Locate the cell with the specified text and output its (X, Y) center coordinate. 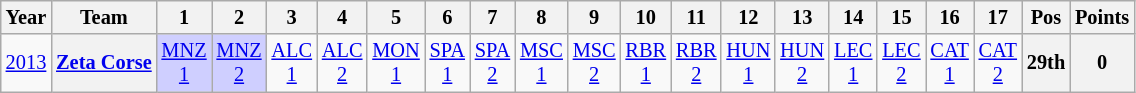
15 (901, 17)
10 (646, 17)
LEC1 (853, 63)
4 (342, 17)
5 (396, 17)
RBR2 (696, 63)
17 (998, 17)
13 (802, 17)
ALC1 (292, 63)
6 (448, 17)
9 (594, 17)
LEC2 (901, 63)
ALC2 (342, 63)
MON1 (396, 63)
CAT2 (998, 63)
HUN1 (748, 63)
MSC2 (594, 63)
3 (292, 17)
RBR1 (646, 63)
MNZ2 (240, 63)
12 (748, 17)
1 (184, 17)
CAT1 (950, 63)
11 (696, 17)
2013 (26, 63)
29th (1046, 63)
HUN2 (802, 63)
Zeta Corse (104, 63)
SPA2 (492, 63)
Team (104, 17)
Year (26, 17)
MSC1 (542, 63)
0 (1102, 63)
Points (1102, 17)
16 (950, 17)
SPA1 (448, 63)
2 (240, 17)
MNZ1 (184, 63)
Pos (1046, 17)
7 (492, 17)
8 (542, 17)
14 (853, 17)
